Scan for the cell matching the given text and deliver its [x, y] coordinate at center. 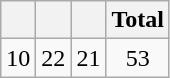
21 [88, 58]
10 [18, 58]
22 [54, 58]
Total [138, 20]
53 [138, 58]
